Output the (x, y) coordinate of the center of the cell containing the given text.  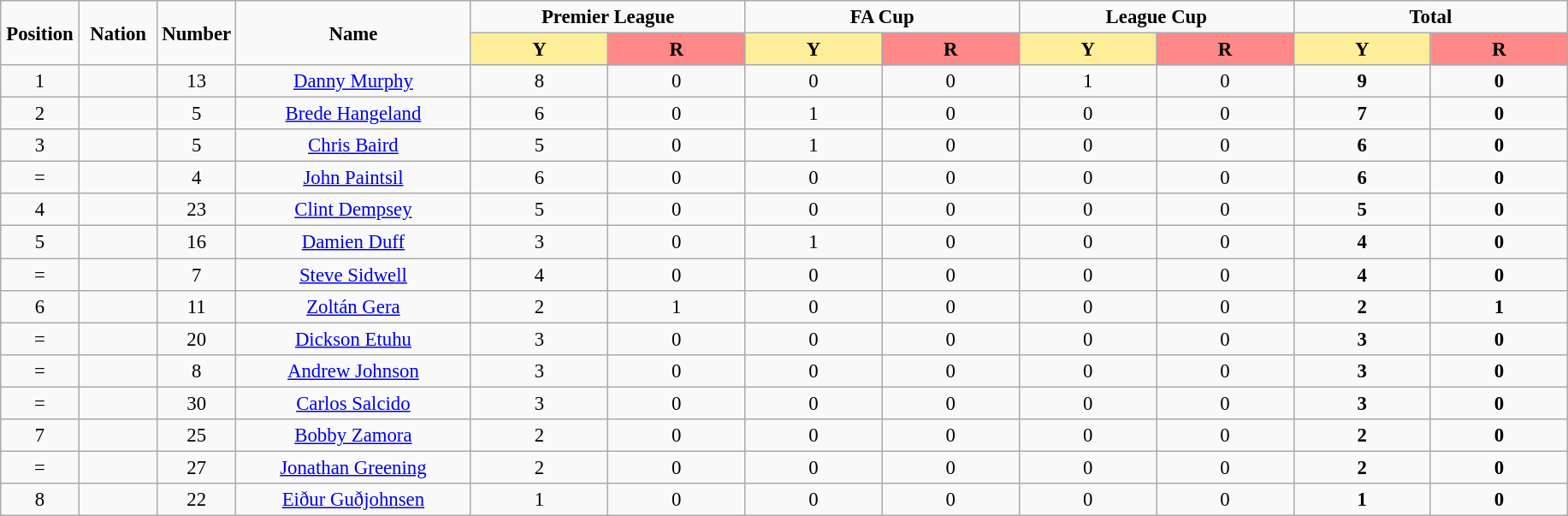
16 (197, 242)
Total (1430, 17)
Bobby Zamora (354, 436)
Chris Baird (354, 145)
23 (197, 210)
Damien Duff (354, 242)
20 (197, 339)
Eiður Guðjohnsen (354, 500)
Number (197, 33)
Zoltán Gera (354, 306)
Danny Murphy (354, 81)
Clint Dempsey (354, 210)
Andrew Johnson (354, 371)
Jonathan Greening (354, 467)
Nation (118, 33)
Premier League (607, 17)
Position (40, 33)
11 (197, 306)
9 (1362, 81)
27 (197, 467)
Carlos Salcido (354, 403)
FA Cup (883, 17)
13 (197, 81)
30 (197, 403)
Brede Hangeland (354, 114)
25 (197, 436)
22 (197, 500)
Name (354, 33)
League Cup (1157, 17)
Dickson Etuhu (354, 339)
Steve Sidwell (354, 275)
John Paintsil (354, 178)
